Pinpoint the cell where the given text exists, returning its (x, y) midpoint coordinate. 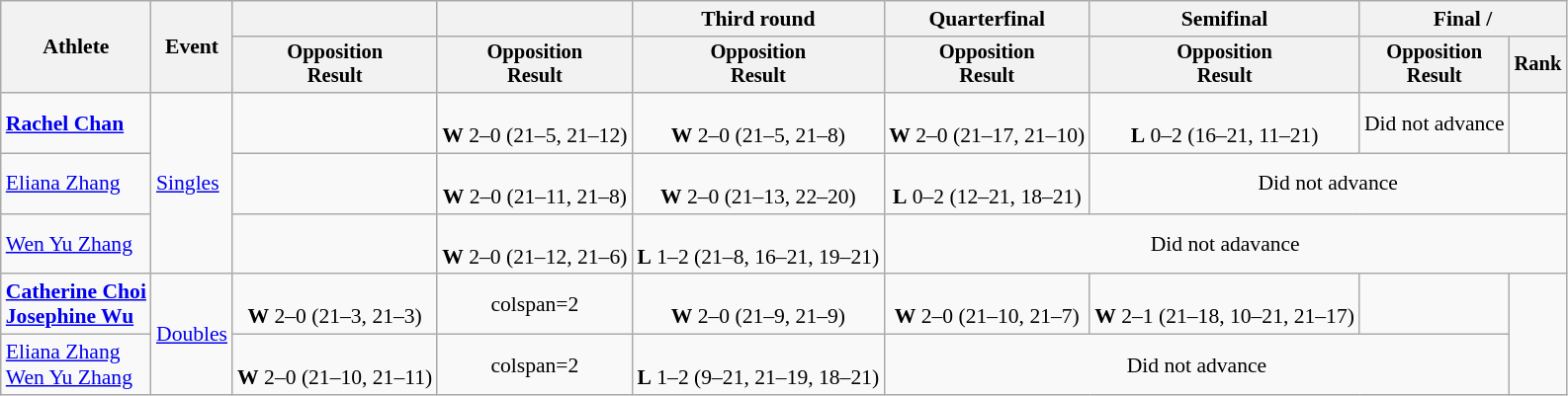
Rank (1538, 65)
L 1–2 (21–8, 16–21, 19–21) (757, 245)
W 2–0 (21–11, 21–8) (534, 184)
W 2–0 (21–3, 21–3) (334, 304)
W 2–0 (21–10, 21–11) (334, 365)
Eliana Zhang (76, 184)
Athlete (76, 47)
W 2–0 (21–5, 21–8) (757, 122)
W 2–0 (21–9, 21–9) (757, 304)
L 0–2 (12–21, 18–21) (987, 184)
W 2–0 (21–10, 21–7) (987, 304)
Quarterfinal (987, 19)
Rachel Chan (76, 122)
W 2–0 (21–5, 21–12) (534, 122)
Semifinal (1224, 19)
W 2–0 (21–17, 21–10) (987, 122)
Event (192, 47)
Did not adavance (1225, 245)
Catherine ChoiJosephine Wu (76, 304)
W 2–0 (21–12, 21–6) (534, 245)
L 1–2 (9–21, 21–19, 18–21) (757, 365)
W 2–0 (21–13, 22–20) (757, 184)
Third round (757, 19)
Wen Yu Zhang (76, 245)
L 0–2 (16–21, 11–21) (1224, 122)
Singles (192, 184)
W 2–1 (21–18, 10–21, 21–17) (1224, 304)
Doubles (192, 335)
Final / (1463, 19)
Eliana ZhangWen Yu Zhang (76, 365)
